From the cell containing the given text, extract its center point as (x, y) coordinate. 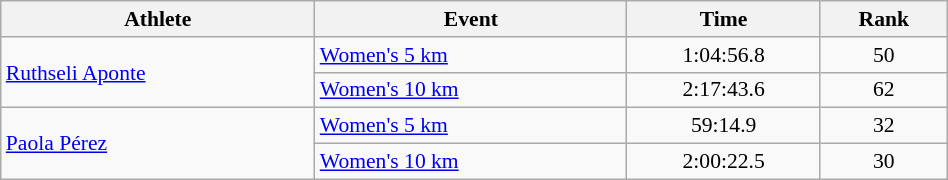
Time (724, 19)
Ruthseli Aponte (158, 72)
2:00:22.5 (724, 162)
Rank (884, 19)
62 (884, 90)
Event (471, 19)
2:17:43.6 (724, 90)
Paola Pérez (158, 144)
32 (884, 126)
1:04:56.8 (724, 55)
50 (884, 55)
59:14.9 (724, 126)
30 (884, 162)
Athlete (158, 19)
